Identify which cell holds the provided text, then report its [X, Y] central coordinate. 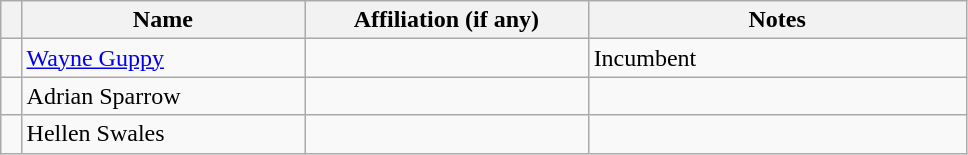
Hellen Swales [163, 134]
Adrian Sparrow [163, 96]
Incumbent [777, 58]
Wayne Guppy [163, 58]
Affiliation (if any) [447, 20]
Notes [777, 20]
Name [163, 20]
